Return the (x, y) coordinate for the center point of the cell that contains the specified text.  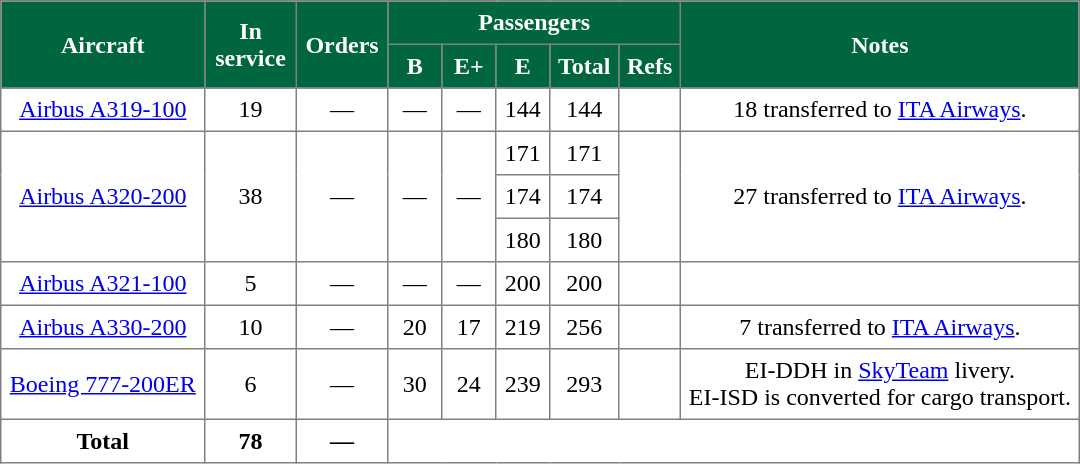
Refs (650, 66)
EI-DDH in SkyTeam livery.EI-ISD is converted for cargo transport. (880, 384)
7 transferred to ITA Airways. (880, 327)
19 (251, 110)
18 transferred to ITA Airways. (880, 110)
24 (469, 384)
239 (523, 384)
Airbus A319-100 (103, 110)
In service (251, 44)
27 transferred to ITA Airways. (880, 196)
Aircraft (103, 44)
B (415, 66)
38 (251, 196)
10 (251, 327)
Airbus A321-100 (103, 284)
293 (584, 384)
5 (251, 284)
78 (251, 441)
17 (469, 327)
30 (415, 384)
E (523, 66)
219 (523, 327)
6 (251, 384)
20 (415, 327)
Airbus A320-200 (103, 196)
E+ (469, 66)
Airbus A330-200 (103, 327)
Notes (880, 44)
Boeing 777-200ER (103, 384)
Orders (342, 44)
256 (584, 327)
Passengers (534, 23)
